For the text-containing cell, return its midpoint in (x, y) coordinate format. 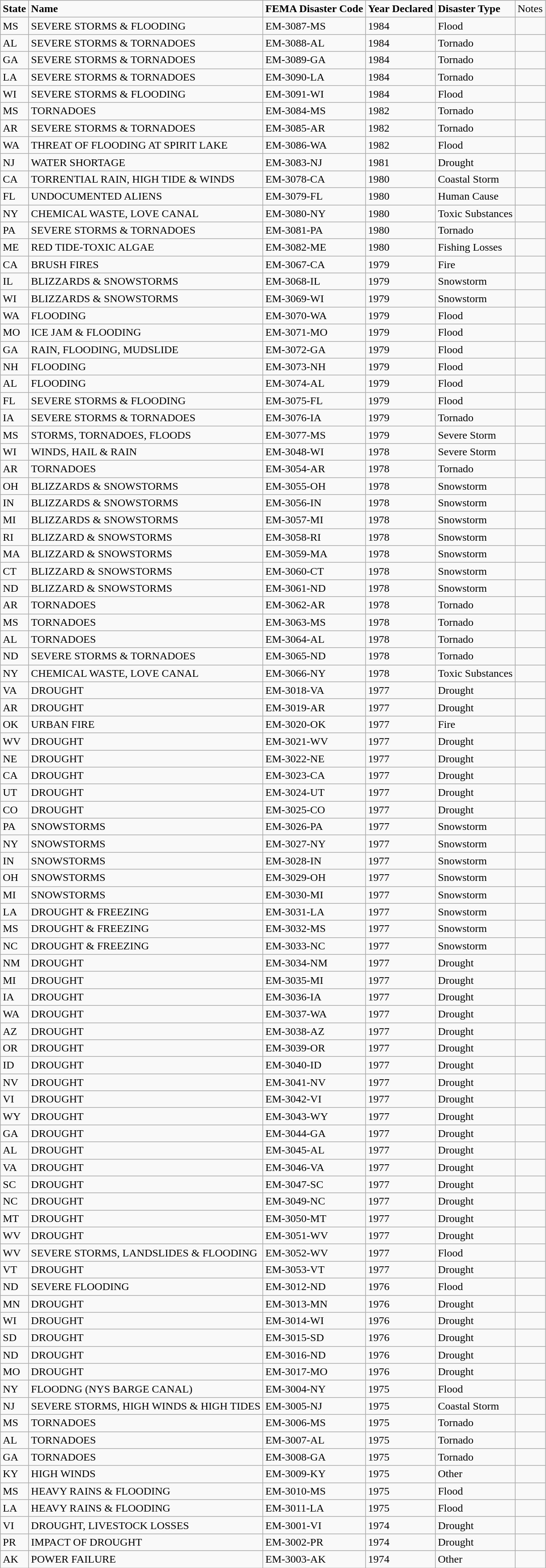
CO (14, 810)
Name (146, 9)
NH (14, 367)
EM-3034-NM (314, 963)
EM-3026-PA (314, 827)
RI (14, 537)
IL (14, 282)
EM-3064-AL (314, 639)
EM-3058-RI (314, 537)
PR (14, 1542)
EM-3007-AL (314, 1440)
EM-3067-CA (314, 265)
EM-3021-WV (314, 741)
DROUGHT, LIVESTOCK LOSSES (146, 1525)
RAIN, FLOODING, MUDSLIDE (146, 350)
EM-3014-WI (314, 1321)
KY (14, 1474)
EM-3080-NY (314, 214)
EM-3087-MS (314, 26)
EM-3084-MS (314, 111)
EM-3056-IN (314, 503)
EM-3061-ND (314, 588)
EM-3008-GA (314, 1457)
EM-3006-MS (314, 1423)
AK (14, 1559)
VT (14, 1269)
EM-3020-OK (314, 724)
EM-3079-FL (314, 196)
EM-3069-WI (314, 299)
CT (14, 571)
EM-3041-NV (314, 1082)
Notes (530, 9)
Disaster Type (475, 9)
EM-3070-WA (314, 316)
EM-3002-PR (314, 1542)
EM-3048-WI (314, 452)
EM-3040-ID (314, 1065)
EM-3078-CA (314, 179)
OR (14, 1048)
EM-3012-ND (314, 1286)
POWER FAILURE (146, 1559)
RED TIDE-TOXIC ALGAE (146, 248)
EM-3015-SD (314, 1338)
EM-3028-IN (314, 861)
HIGH WINDS (146, 1474)
EM-3003-AK (314, 1559)
EM-3090-LA (314, 77)
EM-3053-VT (314, 1269)
EM-3029-OH (314, 878)
IMPACT OF DROUGHT (146, 1542)
ICE JAM & FLOODING (146, 333)
EM-3030-MI (314, 895)
WINDS, HAIL & RAIN (146, 452)
EM-3068-IL (314, 282)
EM-3019-AR (314, 707)
Year Declared (401, 9)
EM-3075-FL (314, 401)
EM-3004-NY (314, 1389)
Fishing Losses (475, 248)
EM-3052-WV (314, 1252)
EM-3049-NC (314, 1201)
EM-3018-VA (314, 690)
ME (14, 248)
THREAT OF FLOODING AT SPIRIT LAKE (146, 145)
EM-3005-NJ (314, 1406)
EM-3050-MT (314, 1218)
TORRENTIAL RAIN, HIGH TIDE & WINDS (146, 179)
EM-3057-MI (314, 520)
MA (14, 554)
EM-3039-OR (314, 1048)
EM-3023-CA (314, 776)
UNDOCUMENTED ALIENS (146, 196)
NV (14, 1082)
EM-3032-MS (314, 929)
EM-3055-OH (314, 486)
EM-3045-AL (314, 1150)
EM-3024-UT (314, 793)
Human Cause (475, 196)
NM (14, 963)
EM-3011-LA (314, 1508)
AZ (14, 1031)
EM-3010-MS (314, 1491)
EM-3088-AL (314, 43)
EM-3076-IA (314, 418)
EM-3033-NC (314, 946)
EM-3066-NY (314, 673)
STORMS, TORNADOES, FLOODS (146, 435)
SD (14, 1338)
EM-3074-AL (314, 384)
MT (14, 1218)
EM-3060-CT (314, 571)
EM-3025-CO (314, 810)
SEVERE STORMS, HIGH WINDS & HIGH TIDES (146, 1406)
SEVERE STORMS, LANDSLIDES & FLOODING (146, 1252)
SEVERE FLOODING (146, 1286)
EM-3059-MA (314, 554)
EM-3071-MO (314, 333)
EM-3017-MO (314, 1372)
UT (14, 793)
NE (14, 759)
FEMA Disaster Code (314, 9)
EM-3077-MS (314, 435)
OK (14, 724)
EM-3046-VA (314, 1167)
WY (14, 1116)
EM-3009-KY (314, 1474)
EM-3016-ND (314, 1355)
EM-3047-SC (314, 1184)
1981 (401, 162)
EM-3091-WI (314, 94)
FLOODNG (NYS BARGE CANAL) (146, 1389)
EM-3022-NE (314, 759)
EM-3001-VI (314, 1525)
ID (14, 1065)
URBAN FIRE (146, 724)
EM-3062-AR (314, 605)
EM-3085-AR (314, 128)
EM-3031-LA (314, 912)
EM-3042-VI (314, 1099)
EM-3065-ND (314, 656)
WATER SHORTAGE (146, 162)
EM-3013-MN (314, 1304)
State (14, 9)
EM-3073-NH (314, 367)
EM-3035-MI (314, 980)
EM-3089-GA (314, 60)
EM-3072-GA (314, 350)
EM-3086-WA (314, 145)
EM-3036-IA (314, 997)
MN (14, 1304)
EM-3081-PA (314, 231)
EM-3043-WY (314, 1116)
SC (14, 1184)
EM-3038-AZ (314, 1031)
EM-3037-WA (314, 1014)
EM-3044-GA (314, 1133)
BRUSH FIRES (146, 265)
EM-3027-NY (314, 844)
EM-3051-WV (314, 1235)
EM-3054-AR (314, 469)
EM-3083-NJ (314, 162)
EM-3082-ME (314, 248)
EM-3063-MS (314, 622)
